Find where the given text appears and provide that cell's center as (X, Y) coordinate. 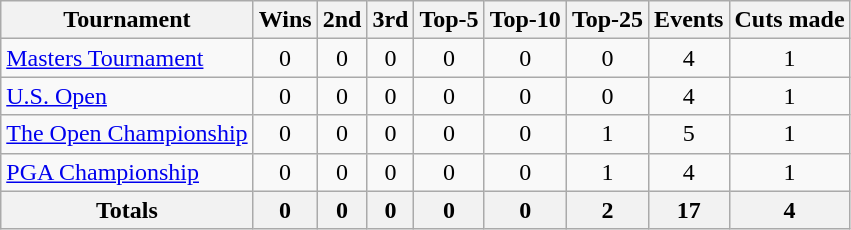
2nd (342, 20)
17 (689, 210)
Top-25 (607, 20)
5 (689, 134)
U.S. Open (127, 96)
3rd (390, 20)
2 (607, 210)
Tournament (127, 20)
Top-5 (449, 20)
The Open Championship (127, 134)
Wins (285, 20)
Totals (127, 210)
Events (689, 20)
PGA Championship (127, 172)
Cuts made (790, 20)
Masters Tournament (127, 58)
Top-10 (525, 20)
